Scan for the cell matching the given text and deliver its [X, Y] coordinate at center. 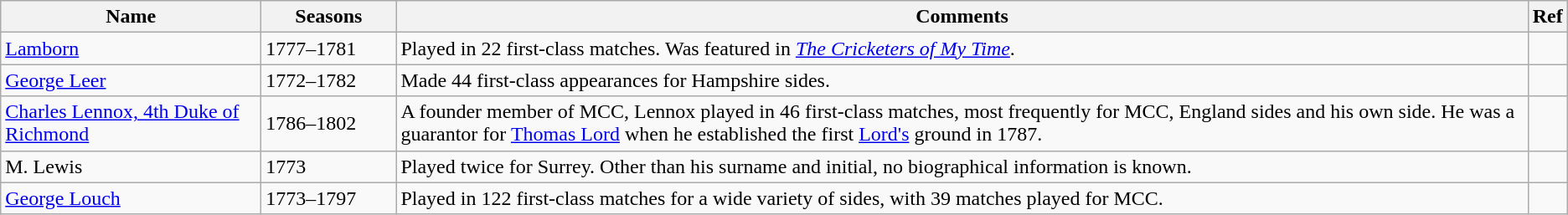
Charles Lennox, 4th Duke of Richmond [131, 124]
M. Lewis [131, 166]
Played in 122 first-class matches for a wide variety of sides, with 39 matches played for MCC. [962, 198]
1773–1797 [328, 198]
1777–1781 [328, 49]
Ref [1548, 17]
1773 [328, 166]
Played in 22 first-class matches. Was featured in The Cricketers of My Time. [962, 49]
George Louch [131, 198]
1772–1782 [328, 80]
1786–1802 [328, 124]
Name [131, 17]
Played twice for Surrey. Other than his surname and initial, no biographical information is known. [962, 166]
Lamborn [131, 49]
Made 44 first-class appearances for Hampshire sides. [962, 80]
Seasons [328, 17]
Comments [962, 17]
George Leer [131, 80]
